Determine the (x, y) coordinate at the center of the cell enclosing the given text.  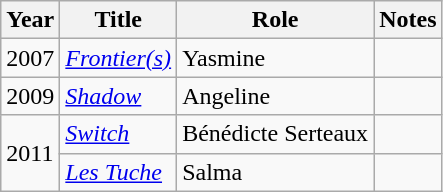
Title (118, 20)
Yasmine (276, 58)
Angeline (276, 96)
Les Tuche (118, 172)
Notes (408, 20)
Frontier(s) (118, 58)
2011 (30, 153)
Role (276, 20)
Year (30, 20)
Shadow (118, 96)
Switch (118, 134)
Salma (276, 172)
Bénédicte Serteaux (276, 134)
2007 (30, 58)
2009 (30, 96)
